Detect which cell encompasses the target text, then output its (X, Y) center coordinate. 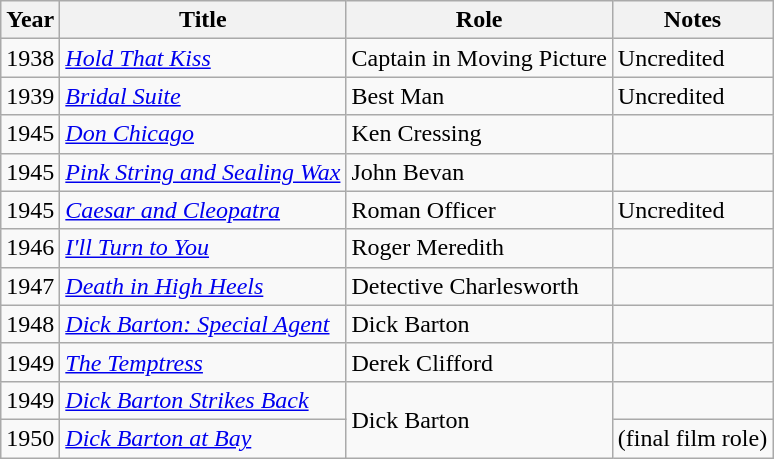
(final film role) (692, 438)
Hold That Kiss (203, 58)
Notes (692, 20)
1947 (30, 286)
Roman Officer (479, 210)
Detective Charlesworth (479, 286)
Title (203, 20)
Role (479, 20)
1948 (30, 324)
1939 (30, 96)
Ken Cressing (479, 134)
Roger Meredith (479, 248)
Death in High Heels (203, 286)
Pink String and Sealing Wax (203, 172)
Year (30, 20)
Dick Barton Strikes Back (203, 400)
I'll Turn to You (203, 248)
Bridal Suite (203, 96)
The Temptress (203, 362)
1938 (30, 58)
1950 (30, 438)
1946 (30, 248)
Caesar and Cleopatra (203, 210)
Derek Clifford (479, 362)
Dick Barton at Bay (203, 438)
Captain in Moving Picture (479, 58)
Don Chicago (203, 134)
Dick Barton: Special Agent (203, 324)
John Bevan (479, 172)
Best Man (479, 96)
